Locate the cell with the specified text and output its (x, y) center coordinate. 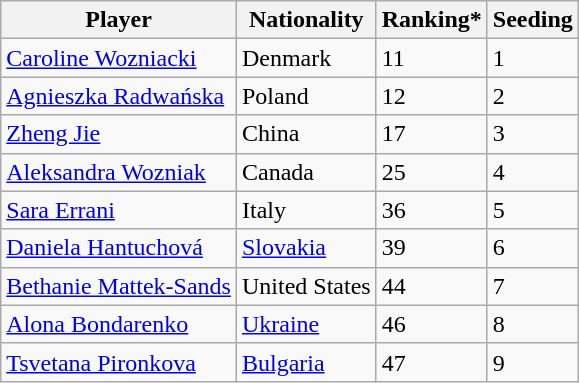
Bulgaria (306, 362)
1 (532, 58)
Italy (306, 210)
2 (532, 96)
United States (306, 286)
Poland (306, 96)
Bethanie Mattek-Sands (119, 286)
Aleksandra Wozniak (119, 172)
Denmark (306, 58)
Ukraine (306, 324)
Slovakia (306, 248)
39 (432, 248)
Sara Errani (119, 210)
Caroline Wozniacki (119, 58)
47 (432, 362)
China (306, 134)
6 (532, 248)
3 (532, 134)
5 (532, 210)
Ranking* (432, 20)
17 (432, 134)
Canada (306, 172)
12 (432, 96)
Agnieszka Radwańska (119, 96)
9 (532, 362)
36 (432, 210)
Daniela Hantuchová (119, 248)
Zheng Jie (119, 134)
11 (432, 58)
4 (532, 172)
Nationality (306, 20)
Tsvetana Pironkova (119, 362)
7 (532, 286)
Seeding (532, 20)
46 (432, 324)
25 (432, 172)
44 (432, 286)
Alona Bondarenko (119, 324)
Player (119, 20)
8 (532, 324)
